Find where the given text appears and provide that cell's center as (x, y) coordinate. 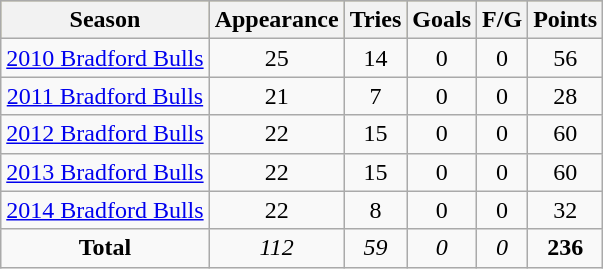
112 (276, 248)
2014 Bradford Bulls (105, 210)
14 (376, 58)
Appearance (276, 20)
8 (376, 210)
56 (566, 58)
236 (566, 248)
25 (276, 58)
59 (376, 248)
F/G (502, 20)
2013 Bradford Bulls (105, 172)
2010 Bradford Bulls (105, 58)
Season (105, 20)
2011 Bradford Bulls (105, 96)
Points (566, 20)
2012 Bradford Bulls (105, 134)
Tries (376, 20)
Goals (442, 20)
21 (276, 96)
Total (105, 248)
28 (566, 96)
32 (566, 210)
7 (376, 96)
